For the text-containing cell, return its midpoint in (x, y) coordinate format. 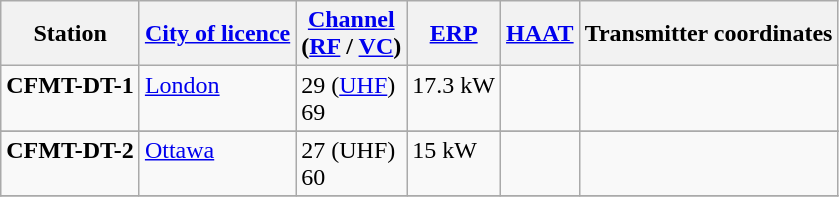
ERP (454, 34)
London (217, 98)
CFMT-DT-2 (70, 164)
Transmitter coordinates (708, 34)
HAAT (540, 34)
Ottawa (217, 164)
CFMT-DT-1 (70, 98)
17.3 kW (454, 98)
Station (70, 34)
City of licence (217, 34)
15 kW (454, 164)
27 (UHF)60 (352, 164)
Channel(RF / VC) (352, 34)
29 (UHF)69 (352, 98)
